Detect which cell encompasses the target text, then output its [x, y] center coordinate. 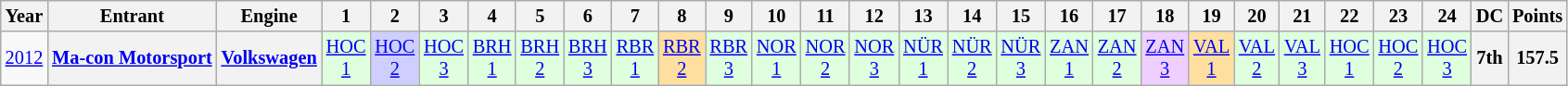
RBR3 [729, 58]
7 [635, 16]
BRH2 [540, 58]
2012 [24, 58]
9 [729, 16]
8 [682, 16]
24 [1447, 16]
NOR1 [777, 58]
4 [492, 16]
11 [825, 16]
13 [924, 16]
2 [395, 16]
NOR3 [873, 58]
Engine [269, 16]
21 [1302, 16]
22 [1350, 16]
10 [777, 16]
NÜR2 [972, 58]
5 [540, 16]
6 [588, 16]
VAL1 [1211, 58]
17 [1117, 16]
ZAN3 [1165, 58]
Year [24, 16]
15 [1022, 16]
16 [1069, 16]
DC [1489, 16]
14 [972, 16]
VAL3 [1302, 58]
BRH1 [492, 58]
12 [873, 16]
19 [1211, 16]
18 [1165, 16]
20 [1257, 16]
Ma-con Motorsport [132, 58]
RBR1 [635, 58]
NÜR3 [1022, 58]
3 [443, 16]
157.5 [1537, 58]
RBR2 [682, 58]
VAL2 [1257, 58]
Points [1537, 16]
NOR2 [825, 58]
ZAN1 [1069, 58]
Volkswagen [269, 58]
NÜR1 [924, 58]
1 [347, 16]
Entrant [132, 16]
BRH3 [588, 58]
ZAN2 [1117, 58]
7th [1489, 58]
23 [1398, 16]
